Output the [X, Y] coordinate of the center of the cell containing the given text.  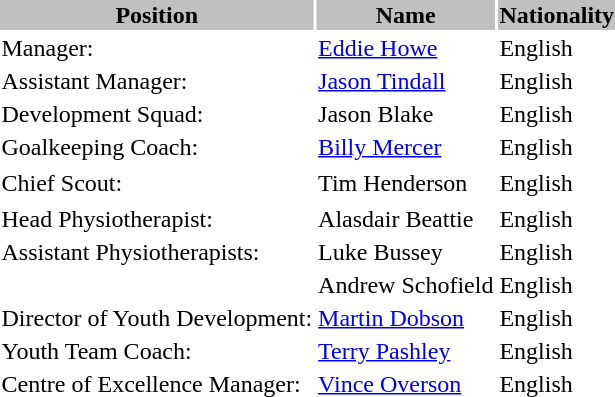
Eddie Howe [406, 48]
Youth Team Coach: [157, 351]
Jason Tindall [406, 81]
Andrew Schofield [406, 285]
Development Squad: [157, 114]
Alasdair Beattie [406, 219]
Manager: [157, 48]
Billy Mercer [406, 147]
Terry Pashley [406, 351]
Assistant Physiotherapists: [157, 252]
Chief Scout: [157, 183]
Director of Youth Development: [157, 318]
Tim Henderson [406, 183]
Jason Blake [406, 114]
Assistant Manager: [157, 81]
Martin Dobson [406, 318]
Goalkeeping Coach: [157, 147]
Head Physiotherapist: [157, 219]
Name [406, 15]
Position [157, 15]
Luke Bussey [406, 252]
